Locate the cell with the specified text and output its [x, y] center coordinate. 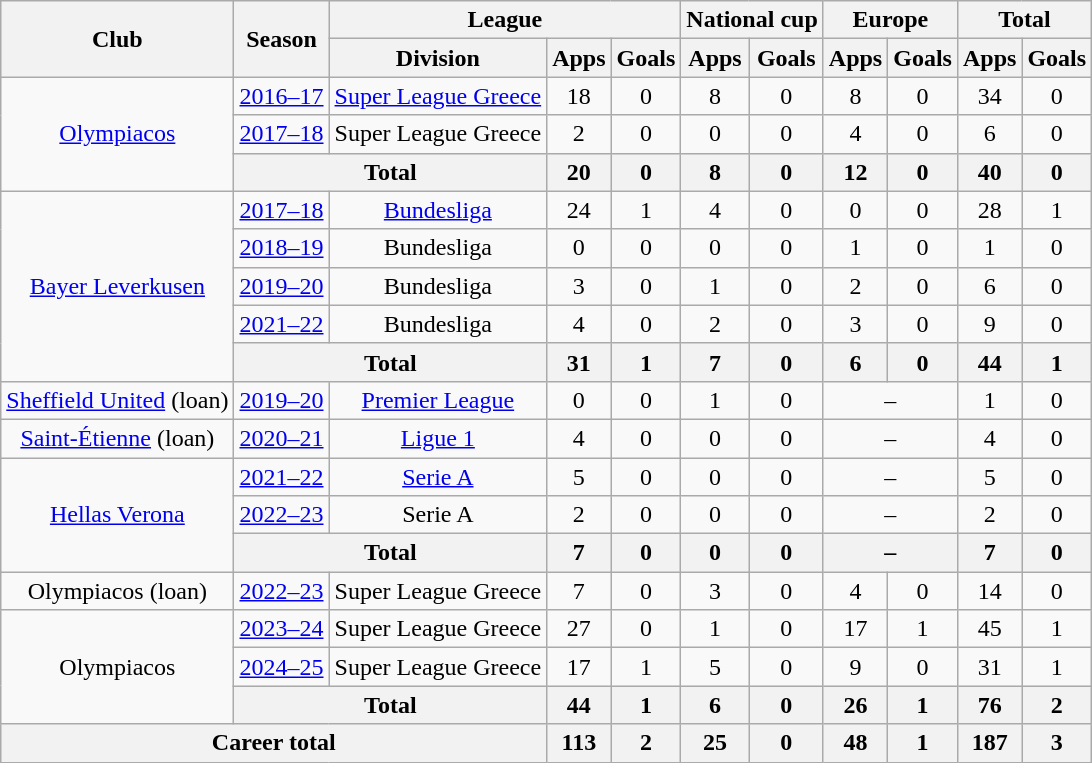
Olympiacos (loan) [118, 591]
40 [989, 172]
45 [989, 629]
24 [579, 210]
Hellas Verona [118, 515]
Saint-Étienne (loan) [118, 438]
Club [118, 39]
27 [579, 629]
Europe [890, 20]
28 [989, 210]
18 [579, 96]
25 [715, 743]
Season [282, 39]
113 [579, 743]
12 [855, 172]
Ligue 1 [438, 438]
Division [438, 58]
26 [855, 705]
Bayer Leverkusen [118, 286]
2018–19 [282, 248]
34 [989, 96]
2024–25 [282, 667]
14 [989, 591]
187 [989, 743]
National cup [752, 20]
76 [989, 705]
48 [855, 743]
20 [579, 172]
League [505, 20]
Sheffield United (loan) [118, 400]
2023–24 [282, 629]
Premier League [438, 400]
2020–21 [282, 438]
2016–17 [282, 96]
Career total [274, 743]
